Find where the given text appears and provide that cell's center as (x, y) coordinate. 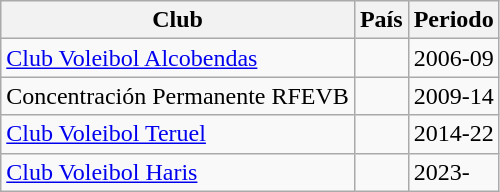
Concentración Permanente RFEVB (178, 96)
País (381, 20)
Club Voleibol Haris (178, 172)
2023- (454, 172)
2009-14 (454, 96)
Club Voleibol Alcobendas (178, 58)
Club (178, 20)
Periodo (454, 20)
Club Voleibol Teruel (178, 134)
2006-09 (454, 58)
2014-22 (454, 134)
